Extract the (X, Y) coordinate from the center of the cell holding the provided text.  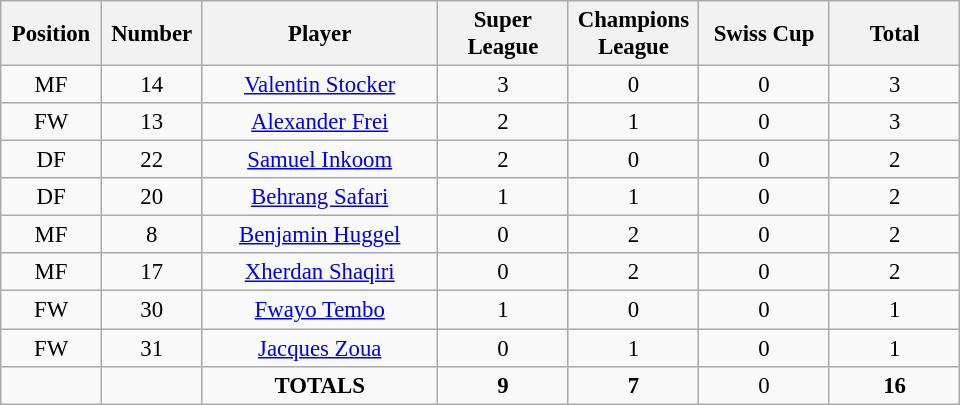
Swiss Cup (764, 34)
9 (504, 385)
17 (152, 273)
Position (52, 34)
Benjamin Huggel (320, 235)
Fwayo Tembo (320, 310)
Xherdan Shaqiri (320, 273)
Player (320, 34)
TOTALS (320, 385)
30 (152, 310)
Samuel Inkoom (320, 160)
Total (894, 34)
8 (152, 235)
Champions League (634, 34)
Number (152, 34)
Behrang Safari (320, 197)
20 (152, 197)
Jacques Zoua (320, 348)
Super League (504, 34)
14 (152, 85)
Valentin Stocker (320, 85)
16 (894, 385)
Alexander Frei (320, 122)
7 (634, 385)
22 (152, 160)
31 (152, 348)
13 (152, 122)
